Determine the [x, y] coordinate at the center of the cell enclosing the given text.  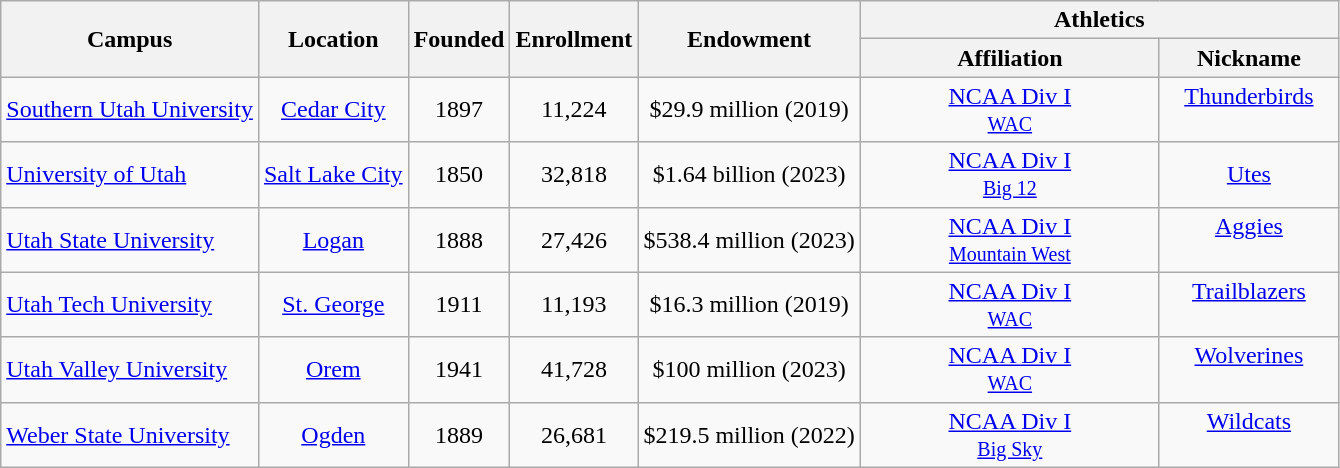
Logan [333, 240]
1889 [459, 434]
$538.4 million (2023) [749, 240]
Campus [130, 39]
NCAA Div IBig Sky [1010, 434]
University of Utah [130, 174]
27,426 [574, 240]
$219.5 million (2022) [749, 434]
Aggies [1248, 240]
1888 [459, 240]
Weber State University [130, 434]
Founded [459, 39]
Wildcats [1248, 434]
Nickname [1248, 58]
Utah Tech University [130, 304]
32,818 [574, 174]
11,224 [574, 110]
Salt Lake City [333, 174]
$16.3 million (2019) [749, 304]
$100 million (2023) [749, 370]
Utah State University [130, 240]
Location [333, 39]
Thunderbirds [1248, 110]
Enrollment [574, 39]
1941 [459, 370]
NCAA Div IMountain West [1010, 240]
Endowment [749, 39]
Utah Valley University [130, 370]
Wolverines [1248, 370]
Orem [333, 370]
1897 [459, 110]
Ogden [333, 434]
Cedar City [333, 110]
Athletics [1099, 20]
Southern Utah University [130, 110]
Affiliation [1010, 58]
$29.9 million (2019) [749, 110]
11,193 [574, 304]
Utes [1248, 174]
26,681 [574, 434]
41,728 [574, 370]
$1.64 billion (2023) [749, 174]
1850 [459, 174]
Trailblazers [1248, 304]
1911 [459, 304]
NCAA Div IBig 12 [1010, 174]
St. George [333, 304]
